Return [X, Y] of the center of cell containing provided text 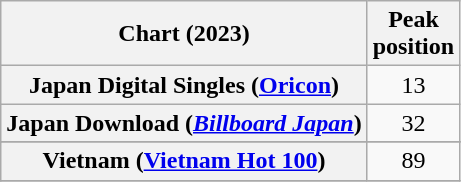
13 [413, 85]
Japan Download (Billboard Japan) [184, 123]
89 [413, 161]
32 [413, 123]
Vietnam (Vietnam Hot 100) [184, 161]
Japan Digital Singles (Oricon) [184, 85]
Chart (2023) [184, 34]
Peakposition [413, 34]
